Return (x, y) of the center of cell containing provided text 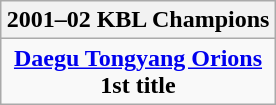
Daegu Tongyang Orions1st title (138, 72)
2001–02 KBL Champions (138, 20)
